Extract the (X, Y) coordinate from the center of the cell holding the provided text.  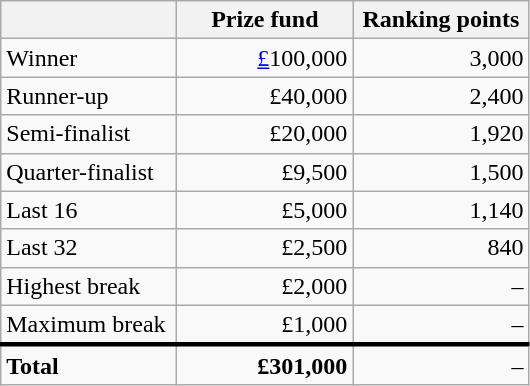
£9,500 (265, 172)
Total (89, 365)
£100,000 (265, 58)
£40,000 (265, 96)
Maximum break (89, 325)
£2,000 (265, 286)
£1,000 (265, 325)
840 (441, 248)
£301,000 (265, 365)
Quarter-finalist (89, 172)
£5,000 (265, 210)
£2,500 (265, 248)
Ranking points (441, 20)
1,140 (441, 210)
Semi-finalist (89, 134)
Highest break (89, 286)
Last 32 (89, 248)
1,500 (441, 172)
£20,000 (265, 134)
2,400 (441, 96)
3,000 (441, 58)
Runner-up (89, 96)
Last 16 (89, 210)
Winner (89, 58)
Prize fund (265, 20)
1,920 (441, 134)
